From the cell containing the given text, extract its center point as (x, y) coordinate. 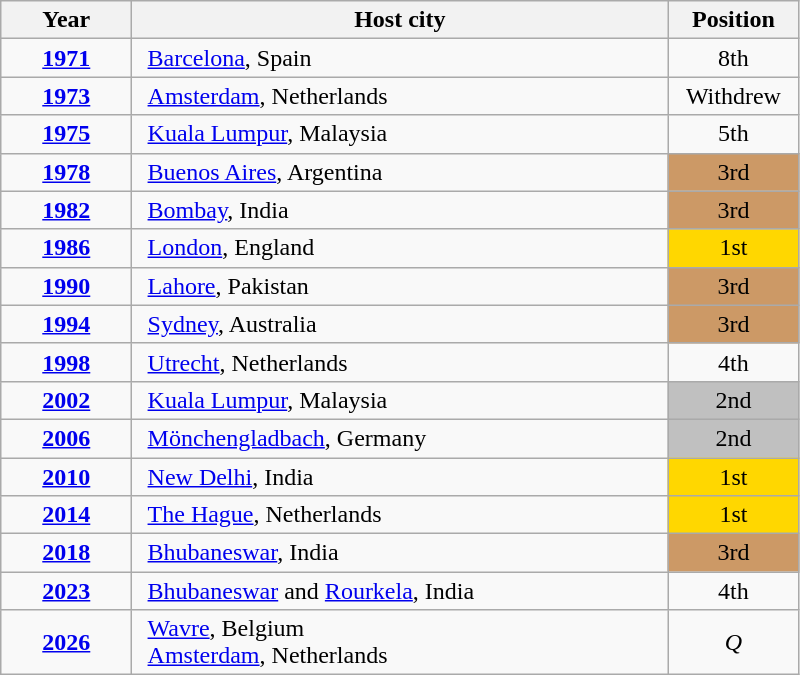
Mönchengladbach, Germany (400, 438)
Withdrew (734, 96)
1998 (66, 362)
1971 (66, 58)
Wavre, Belgium Amsterdam, Netherlands (400, 642)
Amsterdam, Netherlands (400, 96)
2023 (66, 591)
Host city (400, 20)
The Hague, Netherlands (400, 515)
1982 (66, 210)
2002 (66, 400)
Barcelona, Spain (400, 58)
2006 (66, 438)
5th (734, 134)
London, England (400, 248)
1994 (66, 324)
1973 (66, 96)
1990 (66, 286)
2018 (66, 553)
1975 (66, 134)
Utrecht, Netherlands (400, 362)
Bhubaneswar, India (400, 553)
2026 (66, 642)
New Delhi, India (400, 477)
1986 (66, 248)
Position (734, 20)
Q (734, 642)
Buenos Aires, Argentina (400, 172)
Bombay, India (400, 210)
2010 (66, 477)
Sydney, Australia (400, 324)
8th (734, 58)
Lahore, Pakistan (400, 286)
1978 (66, 172)
Bhubaneswar and Rourkela, India (400, 591)
2014 (66, 515)
Year (66, 20)
